From the cell containing the given text, extract its center point as (x, y) coordinate. 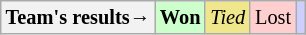
Lost (273, 17)
Won (180, 17)
Tied (228, 17)
Team's results→ (78, 17)
